Determine the (X, Y) coordinate at the center of the cell enclosing the given text.  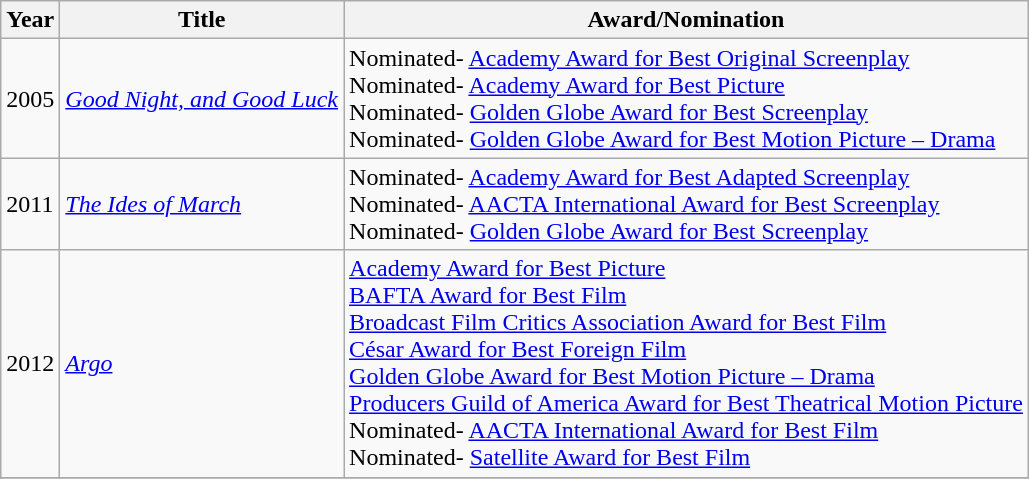
Title (202, 20)
2011 (30, 204)
2012 (30, 364)
Argo (202, 364)
The Ides of March (202, 204)
Year (30, 20)
Good Night, and Good Luck (202, 98)
2005 (30, 98)
Award/Nomination (686, 20)
